Identify which cell holds the provided text, then report its [x, y] central coordinate. 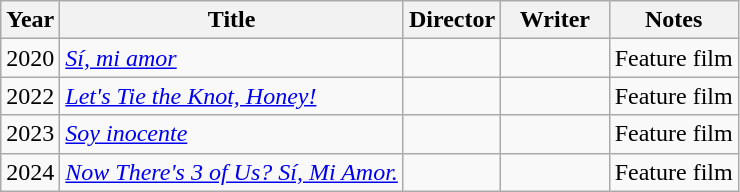
Now There's 3 of Us? Sí, Mi Amor. [232, 172]
2023 [30, 134]
Year [30, 20]
Sí, mi amor [232, 58]
Writer [556, 20]
Let's Tie the Knot, Honey! [232, 96]
Title [232, 20]
2020 [30, 58]
Director [452, 20]
Notes [674, 20]
2024 [30, 172]
Soy inocente [232, 134]
2022 [30, 96]
